Detect which cell encompasses the target text, then output its (x, y) center coordinate. 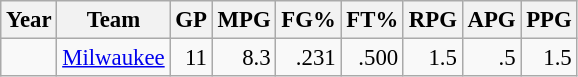
RPG (432, 20)
PPG (549, 20)
.5 (492, 58)
APG (492, 20)
Year (29, 20)
GP (191, 20)
.231 (308, 58)
FG% (308, 20)
MPG (244, 20)
Team (114, 20)
.500 (372, 58)
Milwaukee (114, 58)
FT% (372, 20)
8.3 (244, 58)
11 (191, 58)
